Detect which cell encompasses the target text, then output its (x, y) center coordinate. 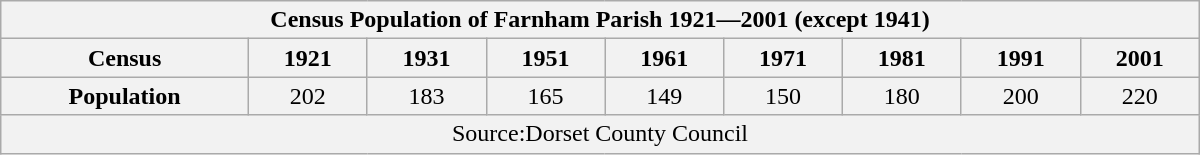
Census Population of Farnham Parish 1921—2001 (except 1941) (600, 20)
Source:Dorset County Council (600, 134)
149 (664, 96)
202 (308, 96)
1921 (308, 58)
2001 (1140, 58)
1971 (784, 58)
183 (426, 96)
1931 (426, 58)
1951 (546, 58)
1991 (1020, 58)
Population (125, 96)
1961 (664, 58)
Census (125, 58)
220 (1140, 96)
180 (902, 96)
1981 (902, 58)
150 (784, 96)
200 (1020, 96)
165 (546, 96)
